Capture the cell that displays the provided text and extract its [X, Y] central coordinate. 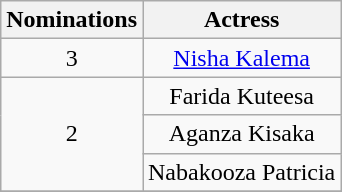
3 [72, 58]
Aganza Kisaka [241, 134]
Actress [241, 20]
Nominations [72, 20]
2 [72, 134]
Farida Kuteesa [241, 96]
Nabakooza Patricia [241, 172]
Nisha Kalema [241, 58]
